For the text-containing cell, return its midpoint in [X, Y] coordinate format. 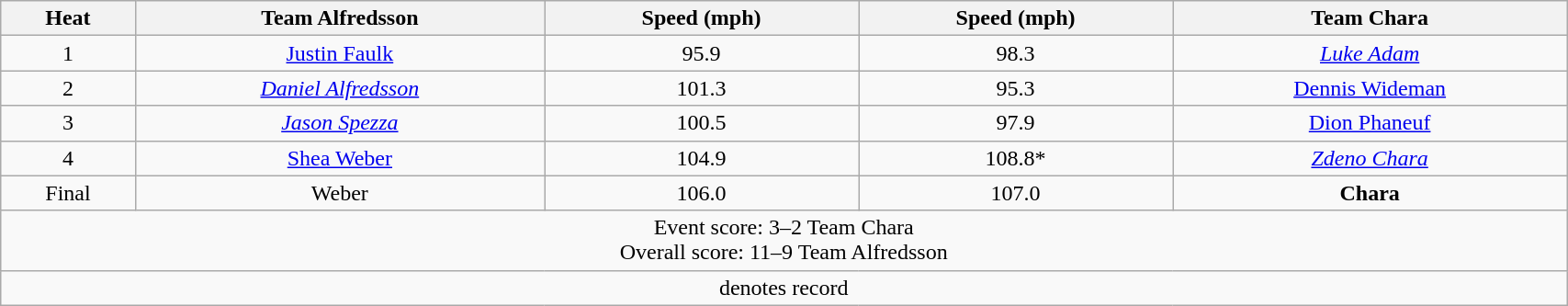
Team Chara [1371, 18]
1 [68, 53]
106.0 [702, 193]
4 [68, 158]
Weber [340, 193]
107.0 [1016, 193]
104.9 [702, 158]
Daniel Alfredsson [340, 88]
97.9 [1016, 123]
2 [68, 88]
98.3 [1016, 53]
Luke Adam [1371, 53]
Dennis Wideman [1371, 88]
Justin Faulk [340, 53]
Chara [1371, 193]
3 [68, 123]
Heat [68, 18]
Team Alfredsson [340, 18]
Zdeno Chara [1371, 158]
95.3 [1016, 88]
Shea Weber [340, 158]
denotes record [784, 288]
101.3 [702, 88]
Jason Spezza [340, 123]
Dion Phaneuf [1371, 123]
Final [68, 193]
108.8* [1016, 158]
Event score: 3–2 Team CharaOverall score: 11–9 Team Alfredsson [784, 241]
100.5 [702, 123]
95.9 [702, 53]
